Determine the [X, Y] coordinate at the center of the cell enclosing the given text.  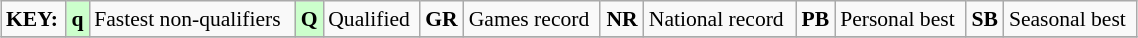
PB [816, 19]
Q [309, 19]
SB [985, 19]
NR [622, 19]
KEY: [34, 19]
National record [720, 19]
Games record [532, 19]
Qualified [371, 19]
q [78, 19]
Fastest non-qualifiers [192, 19]
Personal best [900, 19]
GR [442, 19]
Seasonal best [1070, 19]
